Pinpoint the cell where the given text exists, returning its [x, y] midpoint coordinate. 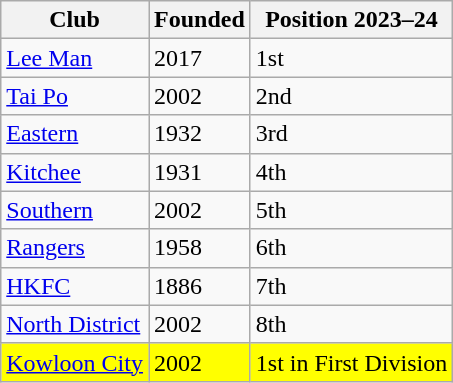
Southern [75, 210]
1st [351, 58]
Club [75, 20]
Kitchee [75, 172]
3rd [351, 134]
1886 [199, 286]
Rangers [75, 248]
Kowloon City [75, 362]
Position 2023–24 [351, 20]
North District [75, 324]
7th [351, 286]
2017 [199, 58]
1931 [199, 172]
5th [351, 210]
Eastern [75, 134]
2nd [351, 96]
1932 [199, 134]
Lee Man [75, 58]
1st in First Division [351, 362]
Founded [199, 20]
Tai Po [75, 96]
1958 [199, 248]
6th [351, 248]
HKFC [75, 286]
4th [351, 172]
8th [351, 324]
